Output the [X, Y] coordinate of the center of the cell containing the given text.  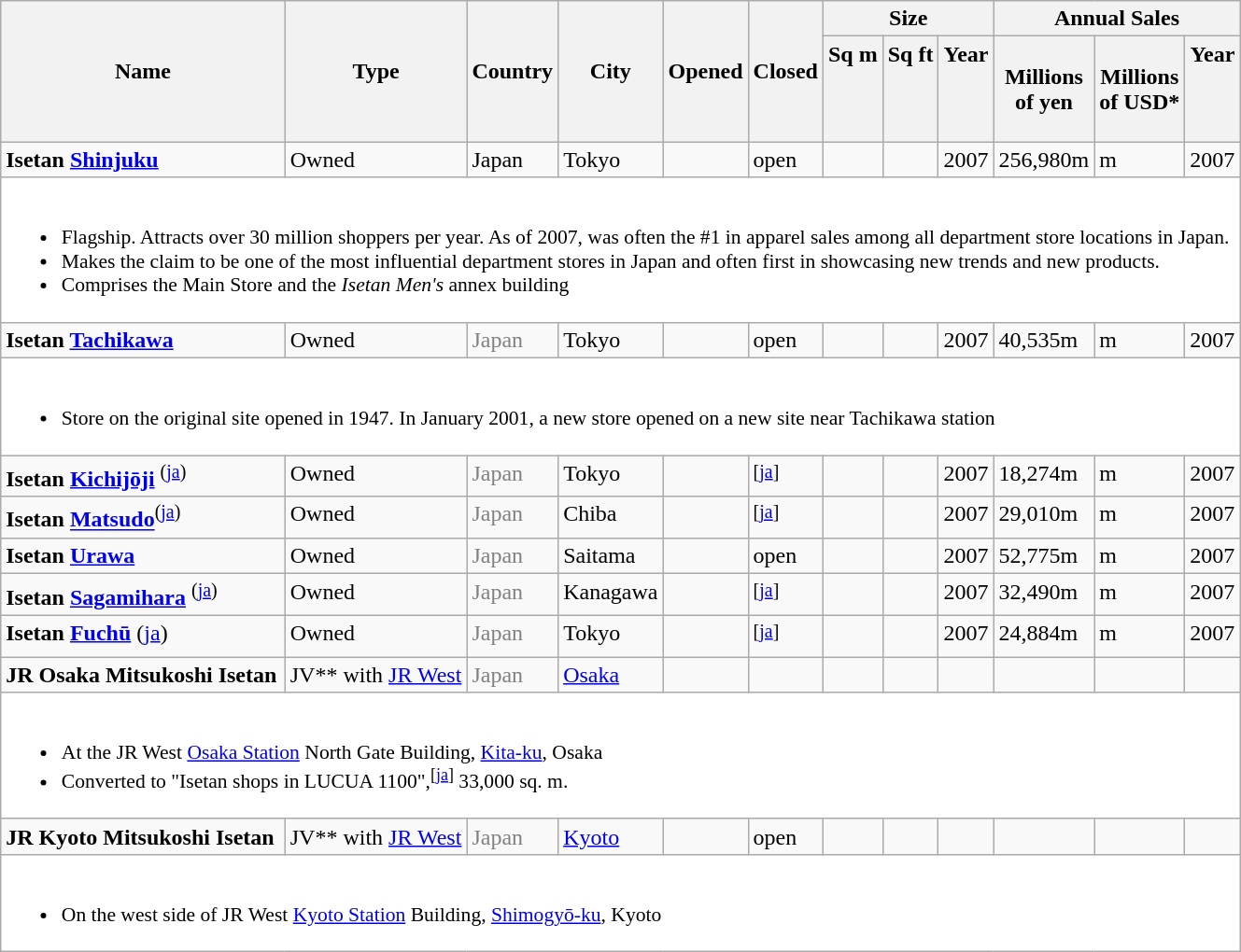
Kyoto [611, 836]
JR Kyoto Mitsukoshi Isetan [143, 836]
52,775m [1044, 556]
JR Osaka Mitsukoshi Isetan [143, 675]
Saitama [611, 556]
Store on the original site opened in 1947. In January 2001, a new store opened on a new site near Tachikawa station [620, 406]
256,980m [1044, 160]
Osaka [611, 675]
Isetan Sagamihara (ja) [143, 595]
Type [375, 71]
Isetan Shinjuku [143, 160]
Name [143, 71]
24,884m [1044, 637]
Chiba [611, 517]
Millionsof USD* [1139, 90]
18,274m [1044, 476]
Size [908, 19]
On the west side of JR West Kyoto Station Building, Shimogyō-ku, Kyoto [620, 903]
Isetan Fuchū (ja) [143, 637]
29,010m [1044, 517]
Annual Sales [1117, 19]
Millionsof yen [1044, 90]
Isetan Matsudo(ja) [143, 517]
Isetan Tachikawa [143, 340]
Closed [785, 71]
Isetan Urawa [143, 556]
Opened [706, 71]
Isetan Kichijōji (ja) [143, 476]
Kanagawa [611, 595]
At the JR West Osaka Station North Gate Building, Kita-ku, OsakaConverted to "Isetan shops in LUCUA 1100",[ja] 33,000 sq. m. [620, 756]
32,490m [1044, 595]
40,535m [1044, 340]
City [611, 71]
Sq ft [910, 90]
Country [513, 71]
Sq m [853, 90]
